Identify which cell holds the provided text, then report its (x, y) central coordinate. 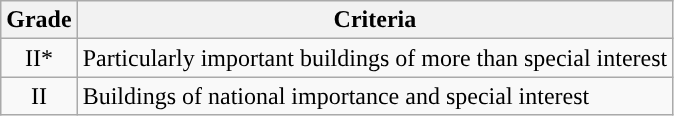
Buildings of national importance and special interest (375, 96)
II* (39, 58)
Grade (39, 20)
II (39, 96)
Criteria (375, 20)
Particularly important buildings of more than special interest (375, 58)
